From the cell containing the given text, extract its center point as [X, Y] coordinate. 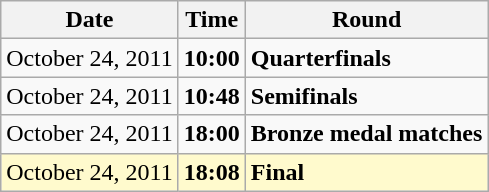
10:48 [212, 96]
18:08 [212, 172]
Time [212, 20]
Semifinals [366, 96]
Quarterfinals [366, 58]
Date [90, 20]
Round [366, 20]
Final [366, 172]
10:00 [212, 58]
Bronze medal matches [366, 134]
18:00 [212, 134]
